Locate the cell with the specified text and output its [X, Y] center coordinate. 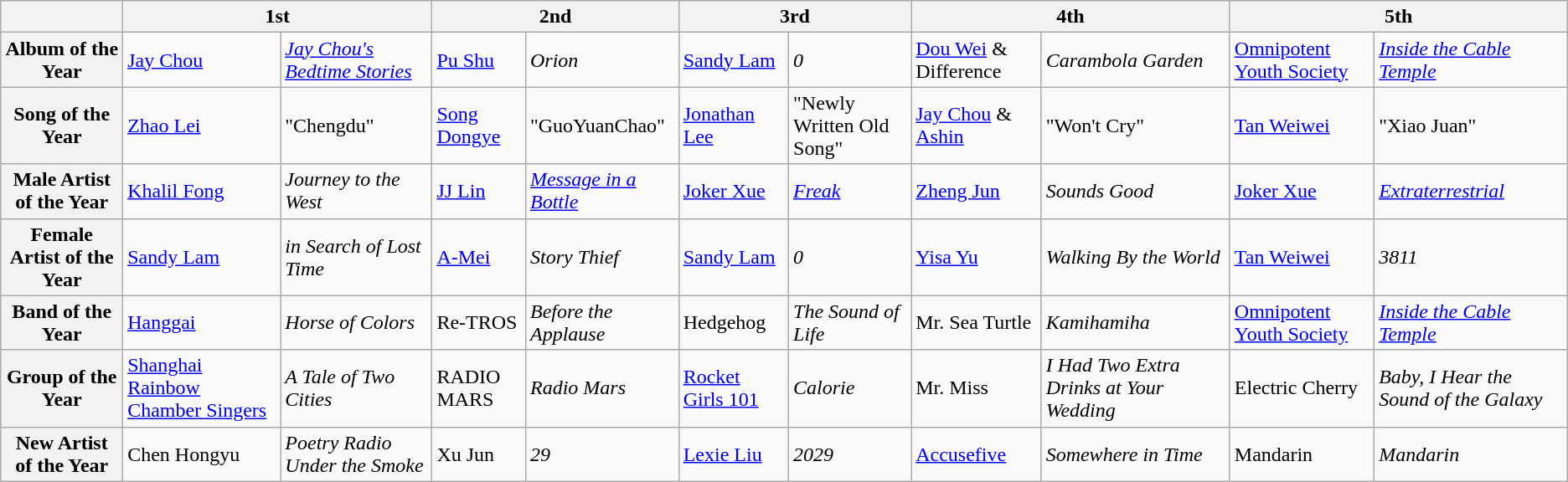
Jay Chou & Ashin [977, 126]
in Search of Lost Time [357, 257]
Somewhere in Time [1136, 454]
Freak [850, 191]
Rocket Girls 101 [734, 388]
Walking By the World [1136, 257]
Extraterrestrial [1471, 191]
29 [601, 454]
Mr. Miss [977, 388]
3rd [795, 17]
Chen Hongyu [202, 454]
A Tale of Two Cities [357, 388]
1st [278, 17]
Carambola Garden [1136, 60]
Kamihamiha [1136, 323]
Dou Wei & Difference [977, 60]
4th [1070, 17]
Story Thief [601, 257]
5th [1399, 17]
Female Artist of the Year [62, 257]
Male Artist of the Year [62, 191]
Horse of Colors [357, 323]
Album of the Year [62, 60]
Mr. Sea Turtle [977, 323]
"Chengdu" [357, 126]
RADIO MARS [479, 388]
Jay Chou [202, 60]
Calorie [850, 388]
Message in a Bottle [601, 191]
Song of the Year [62, 126]
Khalil Fong [202, 191]
Electric Cherry [1302, 388]
Yisa Yu [977, 257]
JJ Lin [479, 191]
I Had Two Extra Drinks at Your Wedding [1136, 388]
The Sound of Life [850, 323]
New Artist of the Year [62, 454]
Zheng Jun [977, 191]
"Xiao Juan" [1471, 126]
"GuoYuanChao" [601, 126]
Orion [601, 60]
Xu Jun [479, 454]
Baby, I Hear the Sound of the Galaxy [1471, 388]
Hanggai [202, 323]
Poetry Radio Under the Smoke [357, 454]
Re-TROS [479, 323]
Sounds Good [1136, 191]
Zhao Lei [202, 126]
Jay Chou's Bedtime Stories [357, 60]
2029 [850, 454]
Group of the Year [62, 388]
Radio Mars [601, 388]
Band of the Year [62, 323]
Pu Shu [479, 60]
Jonathan Lee [734, 126]
"Won't Cry" [1136, 126]
Shanghai Rainbow Chamber Singers [202, 388]
3811 [1471, 257]
Song Dongye [479, 126]
Accusefive [977, 454]
Lexie Liu [734, 454]
"Newly Written Old Song" [850, 126]
2nd [555, 17]
Journey to the West [357, 191]
A-Mei [479, 257]
Hedgehog [734, 323]
Before the Applause [601, 323]
